Scan for the cell matching the given text and deliver its (X, Y) coordinate at center. 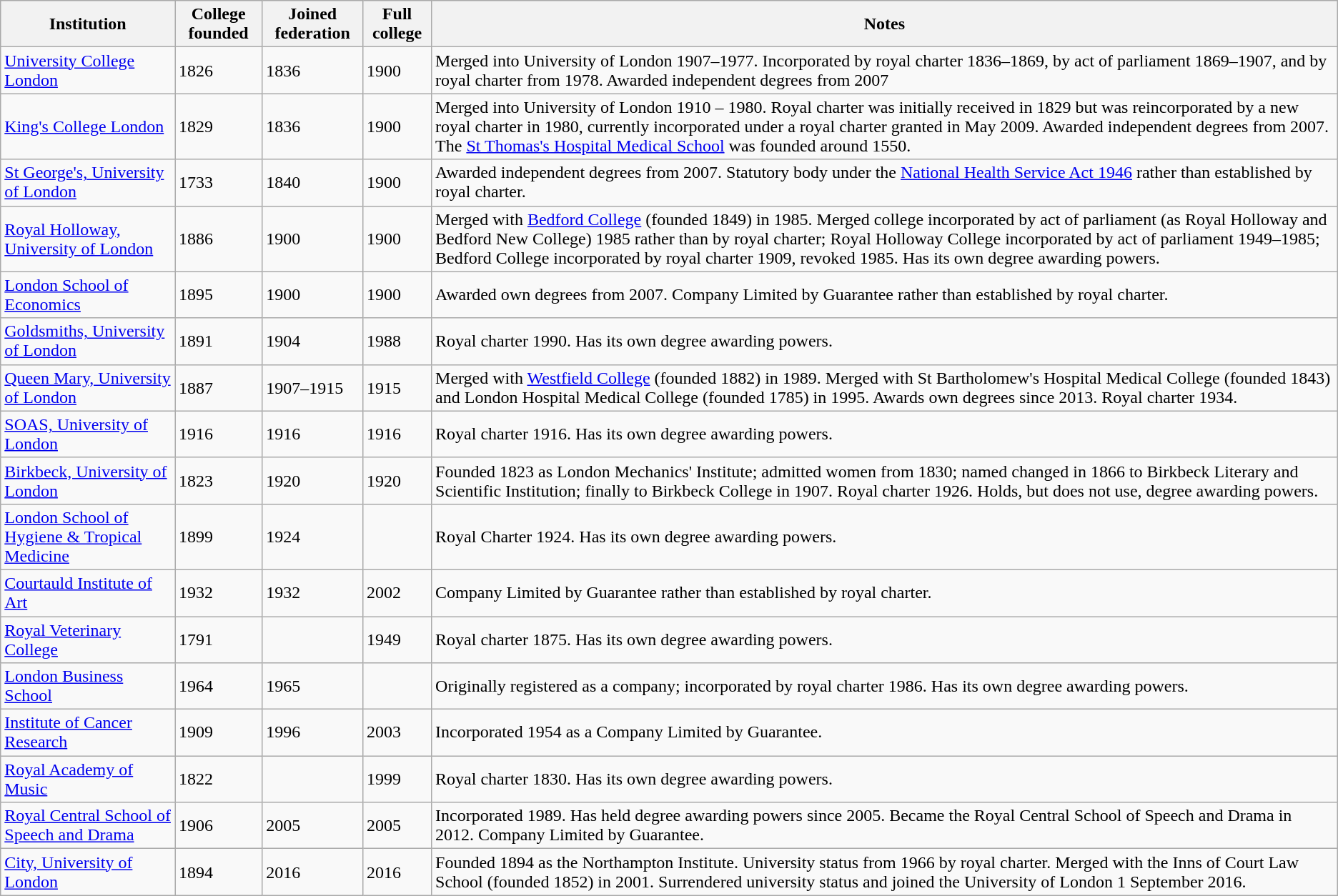
1899 (219, 537)
1965 (313, 686)
Royal charter 1916. Has its own degree awarding powers. (885, 434)
Royal Veterinary College (88, 639)
1823 (219, 480)
1886 (219, 239)
1909 (219, 733)
Full college (397, 24)
1988 (397, 342)
1887 (219, 387)
Royal Academy of Music (88, 779)
Royal charter 1830. Has its own degree awarding powers. (885, 779)
Originally registered as a company; incorporated by royal charter 1986. Has its own degree awarding powers. (885, 686)
City, University of London (88, 872)
Joined federation (313, 24)
Royal charter 1990. Has its own degree awarding powers. (885, 342)
St George's, University of London (88, 183)
1904 (313, 342)
Royal Central School of Speech and Drama (88, 826)
1829 (219, 126)
Notes (885, 24)
Institute of Cancer Research (88, 733)
1964 (219, 686)
1907–1915 (313, 387)
Royal charter 1875. Has its own degree awarding powers. (885, 639)
1791 (219, 639)
1949 (397, 639)
2003 (397, 733)
1840 (313, 183)
Royal Holloway, University of London (88, 239)
1733 (219, 183)
Awarded own degrees from 2007. Company Limited by Guarantee rather than established by royal charter. (885, 294)
1915 (397, 387)
2002 (397, 593)
College founded (219, 24)
Company Limited by Guarantee rather than established by royal charter. (885, 593)
1906 (219, 826)
1895 (219, 294)
1822 (219, 779)
1999 (397, 779)
1826 (219, 70)
Queen Mary, University of London (88, 387)
1891 (219, 342)
Courtauld Institute of Art (88, 593)
Goldsmiths, University of London (88, 342)
King's College London (88, 126)
London Business School (88, 686)
Birkbeck, University of London (88, 480)
Incorporated 1954 as a Company Limited by Guarantee. (885, 733)
Royal Charter 1924. Has its own degree awarding powers. (885, 537)
London School of Hygiene & Tropical Medicine (88, 537)
SOAS, University of London (88, 434)
Awarded independent degrees from 2007. Statutory body under the National Health Service Act 1946 rather than established by royal charter. (885, 183)
London School of Economics (88, 294)
University College London (88, 70)
1924 (313, 537)
1894 (219, 872)
1996 (313, 733)
Institution (88, 24)
